Output the (x, y) coordinate of the center of the cell containing the given text.  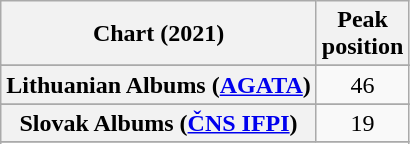
Chart (2021) (159, 34)
46 (362, 85)
Lithuanian Albums (AGATA) (159, 85)
19 (362, 123)
Peakposition (362, 34)
Slovak Albums (ČNS IFPI) (159, 123)
